Return the (x, y) coordinate for the center point of the cell that contains the specified text.  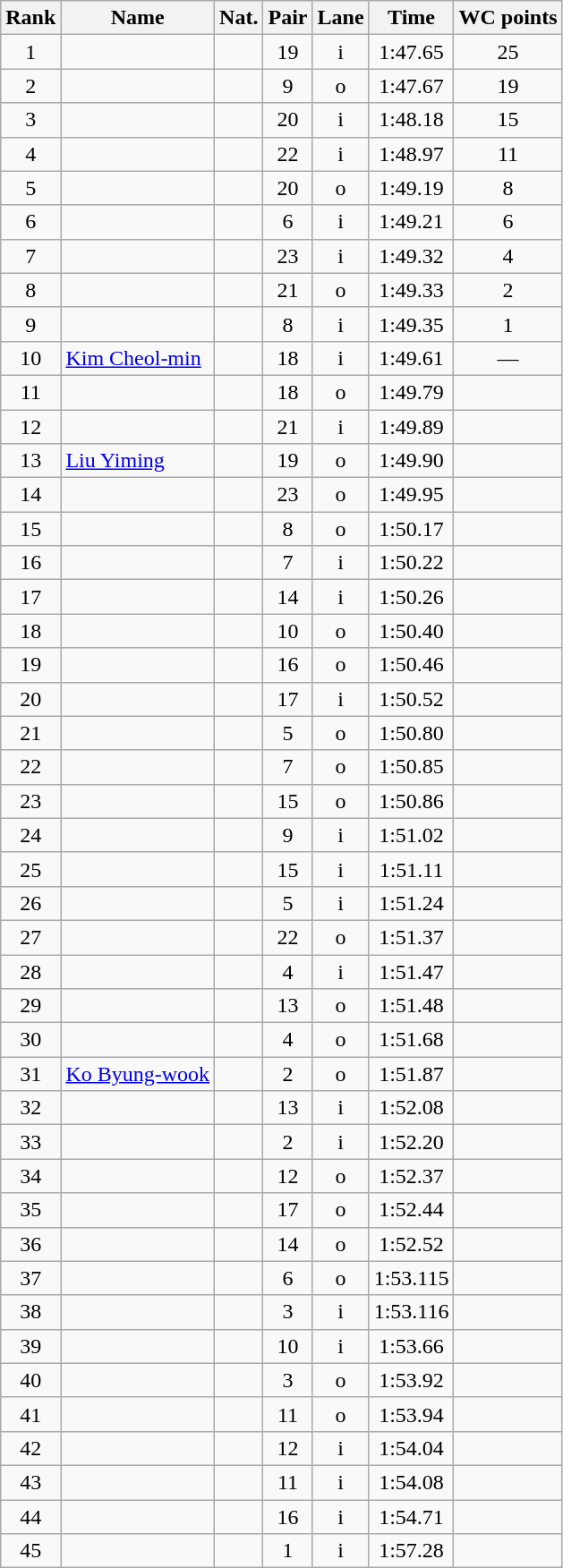
33 (30, 1142)
1:54.71 (412, 1517)
1:49.89 (412, 427)
1:49.35 (412, 324)
45 (30, 1551)
1:49.33 (412, 290)
27 (30, 937)
1:48.97 (412, 154)
41 (30, 1414)
30 (30, 1040)
1:51.37 (412, 937)
1:50.80 (412, 733)
1:52.08 (412, 1108)
Time (412, 18)
Name (138, 18)
1:54.04 (412, 1448)
1:53.115 (412, 1278)
1:49.32 (412, 256)
26 (30, 903)
1:50.52 (412, 699)
Lane (340, 18)
31 (30, 1074)
1:51.48 (412, 1006)
34 (30, 1176)
1:50.86 (412, 801)
1:52.44 (412, 1210)
Ko Byung-wook (138, 1074)
44 (30, 1517)
1:53.94 (412, 1414)
Rank (30, 18)
1:47.67 (412, 86)
1:51.47 (412, 971)
1:50.46 (412, 665)
1:51.87 (412, 1074)
Pair (288, 18)
29 (30, 1006)
1:54.08 (412, 1482)
1:57.28 (412, 1551)
1:49.79 (412, 392)
1:52.37 (412, 1176)
1:53.92 (412, 1380)
1:51.11 (412, 869)
1:52.20 (412, 1142)
— (508, 358)
1:49.90 (412, 461)
1:50.40 (412, 631)
42 (30, 1448)
1:50.22 (412, 563)
37 (30, 1278)
1:48.18 (412, 120)
1:47.65 (412, 52)
WC points (508, 18)
1:53.116 (412, 1312)
1:50.17 (412, 529)
1:51.24 (412, 903)
1:51.02 (412, 835)
1:49.21 (412, 222)
43 (30, 1482)
1:53.66 (412, 1346)
1:51.68 (412, 1040)
1:50.85 (412, 767)
1:49.61 (412, 358)
36 (30, 1244)
24 (30, 835)
39 (30, 1346)
40 (30, 1380)
Liu Yiming (138, 461)
28 (30, 971)
1:49.95 (412, 495)
1:49.19 (412, 188)
38 (30, 1312)
Nat. (239, 18)
35 (30, 1210)
1:50.26 (412, 597)
32 (30, 1108)
Kim Cheol-min (138, 358)
1:52.52 (412, 1244)
